Determine the [x, y] coordinate at the center of the cell enclosing the given text.  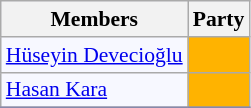
Hasan Kara [94, 90]
Members [94, 19]
Party [219, 19]
Hüseyin Devecioğlu [94, 55]
